From the cell containing the given text, extract its center point as (X, Y) coordinate. 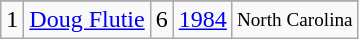
1 (12, 20)
1984 (202, 20)
Doug Flutie (87, 20)
6 (162, 20)
North Carolina (294, 20)
